Search for the cell housing the specified text and yield its (X, Y) center coordinate. 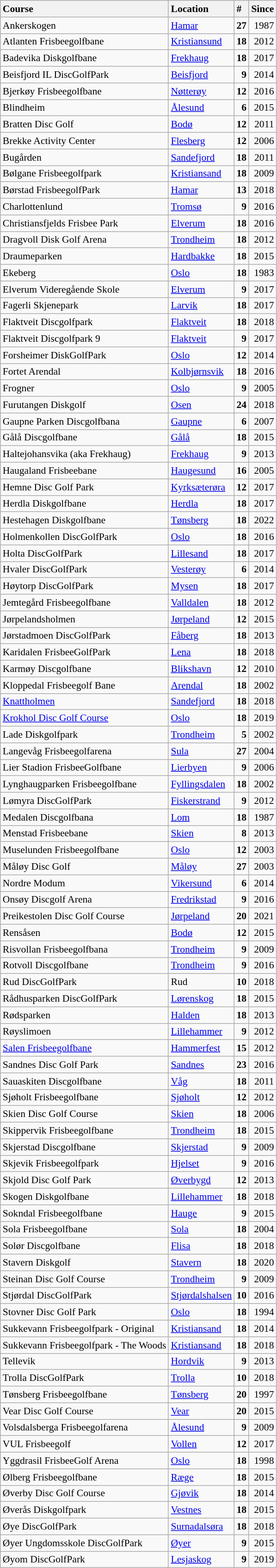
Lørenskog (201, 999)
Mysen (201, 586)
Gålå Discgolfbane (85, 438)
Haugaland Frisbeebane (85, 471)
Risvollan Frisbeegolfbana (85, 949)
Stjørdal DiscGolfPark (85, 1296)
Lierbyen (201, 768)
VUL Frisbeegolf (85, 1444)
Måløy Disc Golf (85, 867)
Salen Frisbeegolfbane (85, 1048)
Vear Disc Golf Course (85, 1411)
Måløy (201, 867)
Kolbjørnsvik (201, 372)
Røyslimoen (85, 1032)
Atlanten Frisbeegolfbane (85, 42)
Skjerstad Discgolfbane (85, 1147)
Trolla (201, 1378)
Skogen Diskgolfbane (85, 1197)
Muselunden Frisbeegolfbane (85, 850)
Bugården (85, 157)
Flaktveit Discgolfpark 9 (85, 339)
8 (241, 834)
16 (241, 471)
Larvik (201, 306)
Holta DiscGolfPark (85, 553)
13 (241, 190)
Charlottenlund (85, 207)
Krokhol Disc Golf Course (85, 718)
Elverum Videregående Skole (85, 289)
Flaktveit Discgolfpark (85, 322)
Sola Frisbeegolfbane (85, 1229)
Fortet Arendal (85, 372)
Holmenkollen DiscGolfPark (85, 537)
Bratten Disc Golf (85, 125)
2021 (263, 916)
Langevåg Frisbeegolfarena (85, 751)
1983 (263, 273)
Øyer (201, 1543)
Location (201, 9)
Skjevik Frisbeegolfpark (85, 1164)
Børstad FrisbeegolfPark (85, 190)
Vear (201, 1411)
Sjøholt (201, 1098)
Blindheim (85, 108)
Hardbakke (201, 257)
Jørpelandsholmen (85, 619)
Furutangen Diskgolf (85, 405)
Rådhusparken DiscGolfPark (85, 999)
Ølberg Frisbeegolfbane (85, 1477)
Fyllingsdalen (201, 784)
Tromsø (201, 207)
Sjøholt Frisbeegolfbane (85, 1098)
Frogner (85, 389)
2010 (263, 669)
Sukkevann Frisbeegolfpark - The Woods (85, 1345)
Lesjaskog (201, 1560)
Rødsparken (85, 1015)
Rotvoll Discgolfbane (85, 966)
Skjold Disc Golf Park (85, 1180)
Hestehagen Diskgolfbane (85, 521)
Christiansfjelds Frisbee Park (85, 223)
Beisfjord IL DiscGolfPark (85, 75)
Fagerli Skjenepark (85, 306)
Hordvik (201, 1361)
Blikshavn (201, 669)
Arendal (201, 685)
Rud DiscGolfPark (85, 982)
Sauaskiten Discgolfbane (85, 1081)
Stjørdalshalsen (201, 1296)
Knattholmen (85, 702)
Valldalen (201, 603)
Herdla (201, 504)
Herdla Diskgolfbane (85, 504)
24 (241, 405)
Sandnes (201, 1065)
Våg (201, 1081)
Flisa (201, 1246)
Nøtterøy (201, 91)
2007 (263, 421)
Lillesand (201, 553)
Lom (201, 817)
Hvaler DiscGolfPark (85, 570)
Kloppedal Frisbeegolf Bane (85, 685)
Rensåsen (85, 933)
Menstad Frisbeebane (85, 834)
Lynghaugparken Frisbeegolfbane (85, 784)
Jørstadmoen DiscGolfPark (85, 636)
Lier Stadion FrisbeeGolfbane (85, 768)
Brekke Activity Center (85, 141)
Karmøy Discgolfbane (85, 669)
Fåberg (201, 636)
Haltejohansvika (aka Frekhaug) (85, 454)
Preikestolen Disc Golf Course (85, 916)
15 (241, 1048)
Kyrksæterøra (201, 487)
Beisfjord (201, 75)
Stavern (201, 1263)
Ræge (201, 1477)
23 (241, 1065)
Øyer Ungdomsskole DiscGolfPark (85, 1543)
Øverbygd (201, 1180)
Bjerkøy Frisbeegolfbane (85, 91)
Hjelset (201, 1164)
Karidalen FrisbeeGolfPark (85, 652)
Trolla DiscGolfPark (85, 1378)
Haugesund (201, 471)
Lade Diskgolfpark (85, 735)
Onsøy Discgolf Arena (85, 900)
Vollen (201, 1444)
Lena (201, 652)
Draumeparken (85, 257)
Halden (201, 1015)
2020 (263, 1263)
Vikersund (201, 883)
Since (263, 9)
Gaupne Parken Discgolfbana (85, 421)
Course (85, 9)
Sandnes Disc Golf Park (85, 1065)
Flesberg (201, 141)
Volsdalsberga Frisbeegolfarena (85, 1428)
Sula (201, 751)
Øye DiscGolfPark (85, 1527)
Bølgane Frisbeegolfpark (85, 174)
Tellevik (85, 1361)
Medalen Discgolfbana (85, 817)
1994 (263, 1312)
Sola (201, 1229)
Øyom DiscGolfPark (85, 1560)
Badevika Diskgolfbane (85, 58)
Sukkevann Frisbeegolfpark - Original (85, 1329)
5 (241, 735)
Stavern Diskgolf (85, 1263)
Gålå (201, 438)
Fiskerstrand (201, 801)
Jemtegård Frisbeegolfbane (85, 603)
Høytorp DiscGolfPark (85, 586)
Sokndal Frisbeegolfbane (85, 1213)
Ankerskogen (85, 25)
Vesterøy (201, 570)
Dragvoll Disk Golf Arena (85, 240)
Gjøvik (201, 1493)
Solør Discgolfbane (85, 1246)
Vestnes (201, 1510)
1998 (263, 1461)
Øverby Disc Golf Course (85, 1493)
Øverås Diskgolfpark (85, 1510)
Osen (201, 405)
# (241, 9)
Kristiansund (201, 42)
Hauge (201, 1213)
Skippervik Frisbeegolfbane (85, 1131)
Skjerstad (201, 1147)
2022 (263, 521)
Rud (201, 982)
1997 (263, 1395)
Forsheimer DiskGolfPark (85, 355)
Hemne Disc Golf Park (85, 487)
Tønsberg Frisbeegolfbane (85, 1395)
Skien Disc Golf Course (85, 1114)
Surnadalsøra (201, 1527)
Steinan Disc Golf Course (85, 1279)
Yggdrasil FrisbeeGolf Arena (85, 1461)
Fredrikstad (201, 900)
Ekeberg (85, 273)
Stovner Disc Golf Park (85, 1312)
Lømyra DiscGolfPark (85, 801)
Nordre Modum (85, 883)
Hammerfest (201, 1048)
Gaupne (201, 421)
